Determine the [X, Y] coordinate at the center of the cell enclosing the given text.  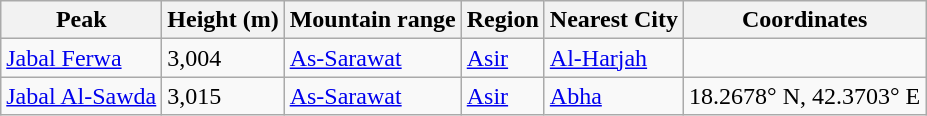
Height (m) [223, 20]
Mountain range [372, 20]
18.2678° N, 42.3703° E [805, 96]
Peak [82, 20]
Nearest City [614, 20]
Coordinates [805, 20]
Al-Harjah [614, 58]
Abha [614, 96]
Jabal Al-Sawda [82, 96]
Region [502, 20]
3,004 [223, 58]
3,015 [223, 96]
Jabal Ferwa [82, 58]
